Extract the [x, y] coordinate from the center of the cell holding the provided text.  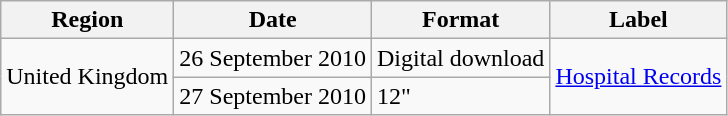
Digital download [461, 58]
26 September 2010 [273, 58]
27 September 2010 [273, 96]
Hospital Records [638, 77]
Label [638, 20]
United Kingdom [88, 77]
Date [273, 20]
Format [461, 20]
12" [461, 96]
Region [88, 20]
